Return (X, Y) of the center of cell containing provided text 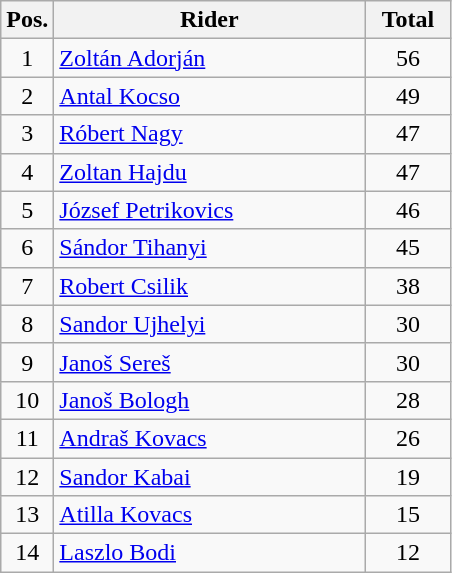
Laszlo Bodi (210, 553)
8 (28, 324)
Zoltan Hajdu (210, 172)
Janoš Sereš (210, 362)
7 (28, 286)
Sandor Ujhelyi (210, 324)
56 (408, 58)
Antal Kocso (210, 96)
3 (28, 134)
11 (28, 438)
Rider (210, 20)
Sándor Tihanyi (210, 248)
26 (408, 438)
Janoš Bologh (210, 400)
45 (408, 248)
Robert Csilik (210, 286)
Pos. (28, 20)
Zoltán Adorján (210, 58)
38 (408, 286)
9 (28, 362)
13 (28, 515)
Andraš Kovacs (210, 438)
49 (408, 96)
46 (408, 210)
19 (408, 477)
14 (28, 553)
1 (28, 58)
2 (28, 96)
Atilla Kovacs (210, 515)
28 (408, 400)
4 (28, 172)
6 (28, 248)
Total (408, 20)
10 (28, 400)
József Petrikovics (210, 210)
Sandor Kabai (210, 477)
5 (28, 210)
15 (408, 515)
Róbert Nagy (210, 134)
